Search for the cell housing the specified text and yield its [x, y] center coordinate. 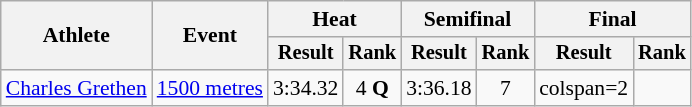
Heat [334, 19]
Semifinal [468, 19]
4 Q [372, 88]
Final [612, 19]
colspan=2 [584, 88]
3:34.32 [306, 88]
1500 metres [210, 88]
3:36.18 [438, 88]
7 [506, 88]
Event [210, 36]
Charles Grethen [76, 88]
Athlete [76, 36]
